Find where the given text appears and provide that cell's center as (x, y) coordinate. 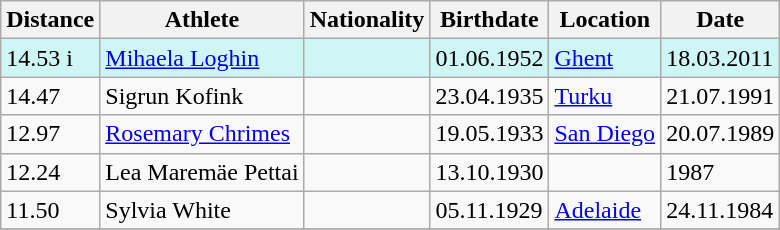
1987 (720, 172)
Distance (50, 20)
23.04.1935 (490, 96)
Mihaela Loghin (202, 58)
Athlete (202, 20)
Sigrun Kofink (202, 96)
Date (720, 20)
13.10.1930 (490, 172)
Adelaide (605, 210)
11.50 (50, 210)
14.53 i (50, 58)
Lea Maremäe Pettai (202, 172)
20.07.1989 (720, 134)
18.03.2011 (720, 58)
Sylvia White (202, 210)
12.97 (50, 134)
Rosemary Chrimes (202, 134)
21.07.1991 (720, 96)
05.11.1929 (490, 210)
Ghent (605, 58)
Nationality (367, 20)
14.47 (50, 96)
12.24 (50, 172)
24.11.1984 (720, 210)
Location (605, 20)
Birthdate (490, 20)
San Diego (605, 134)
01.06.1952 (490, 58)
Turku (605, 96)
19.05.1933 (490, 134)
